Search for the cell housing the specified text and yield its (X, Y) center coordinate. 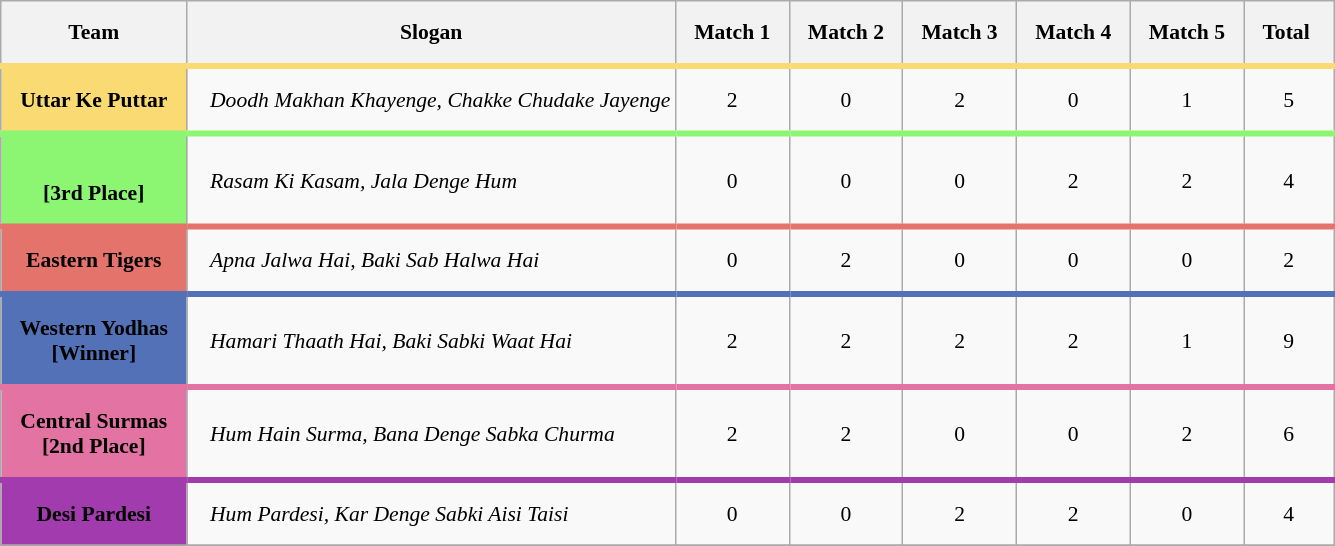
Match 3 (960, 34)
Doodh Makhan Khayenge, Chakke Chudake Jayenge (432, 100)
5 (1289, 100)
Match 1 (732, 34)
6 (1289, 434)
Western Yodhas[Winner] (94, 340)
Central Surmas[2nd Place] (94, 434)
Uttar Ke Puttar (94, 100)
Total (1289, 34)
Match 4 (1073, 34)
Hum Hain Surma, Bana Denge Sabka Churma (432, 434)
Eastern Tigers (94, 261)
Hamari Thaath Hai, Baki Sabki Waat Hai (432, 340)
Hum Pardesi, Kar Denge Sabki Aisi Taisi (432, 512)
Match 2 (846, 34)
Match 5 (1187, 34)
Desi Pardesi (94, 512)
Slogan (432, 34)
9 (1289, 340)
Team (94, 34)
Rasam Ki Kasam, Jala Denge Hum (432, 180)
[3rd Place] (94, 180)
Apna Jalwa Hai, Baki Sab Halwa Hai (432, 261)
